Detect which cell encompasses the target text, then output its [X, Y] center coordinate. 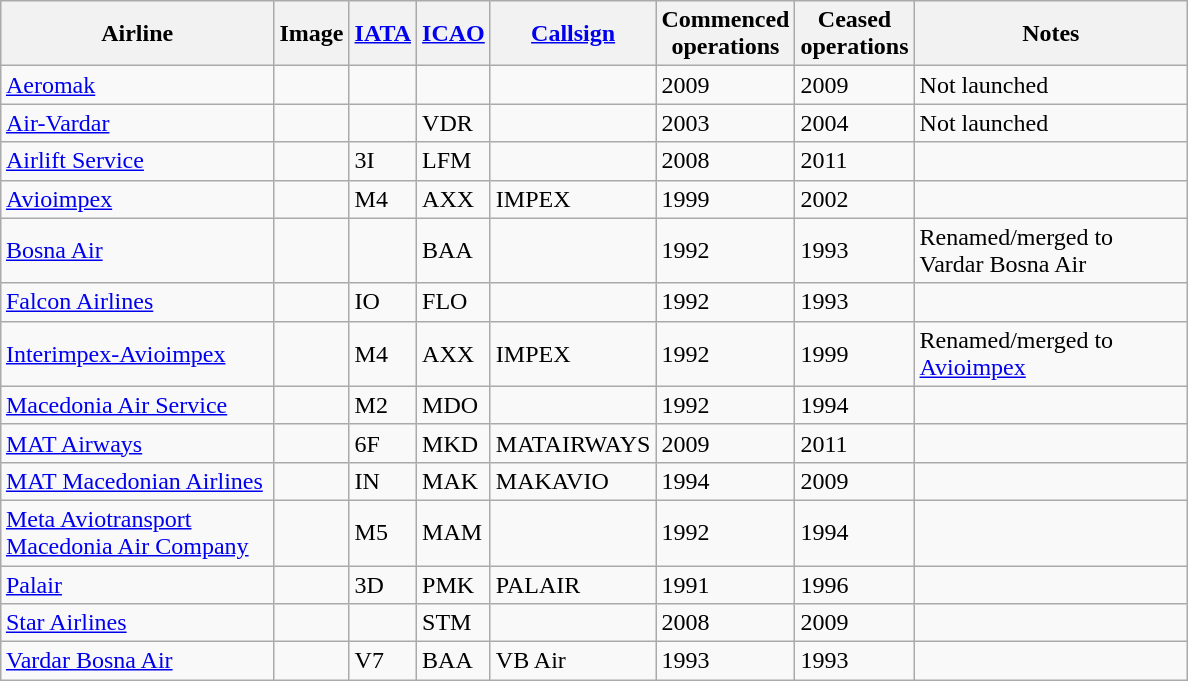
1991 [726, 585]
Meta Aviotransport Macedonia Air Company [137, 532]
M2 [383, 405]
MAM [454, 532]
IATA [383, 34]
LFM [454, 161]
IN [383, 481]
Ceasedoperations [854, 34]
FLO [454, 302]
ICAO [454, 34]
VB Air [573, 661]
Callsign [573, 34]
MAT Macedonian Airlines [137, 481]
2004 [854, 123]
1996 [854, 585]
6F [383, 443]
Renamed/merged to Vardar Bosna Air [1051, 250]
MDO [454, 405]
Aeromak [137, 85]
PALAIR [573, 585]
MATAIRWAYS [573, 443]
Airlift Service [137, 161]
Image [312, 34]
Air-Vardar [137, 123]
VDR [454, 123]
2002 [854, 199]
Star Airlines [137, 623]
STM [454, 623]
MKD [454, 443]
MAT Airways [137, 443]
3D [383, 585]
MAK [454, 481]
Bosna Air [137, 250]
PMK [454, 585]
Airline [137, 34]
M5 [383, 532]
Renamed/merged to Avioimpex [1051, 354]
Commencedoperations [726, 34]
Macedonia Air Service [137, 405]
Interimpex-Avioimpex [137, 354]
Notes [1051, 34]
Palair [137, 585]
IO [383, 302]
2003 [726, 123]
MAKAVIO [573, 481]
V7 [383, 661]
Avioimpex [137, 199]
Vardar Bosna Air [137, 661]
3I [383, 161]
Falcon Airlines [137, 302]
